Search for the cell housing the specified text and yield its (X, Y) center coordinate. 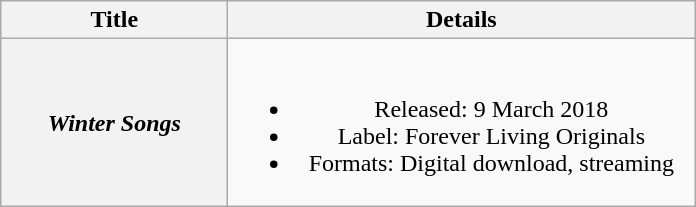
Winter Songs (114, 122)
Released: 9 March 2018Label: Forever Living OriginalsFormats: Digital download, streaming (462, 122)
Details (462, 20)
Title (114, 20)
